Determine the [X, Y] coordinate at the center of the cell enclosing the given text.  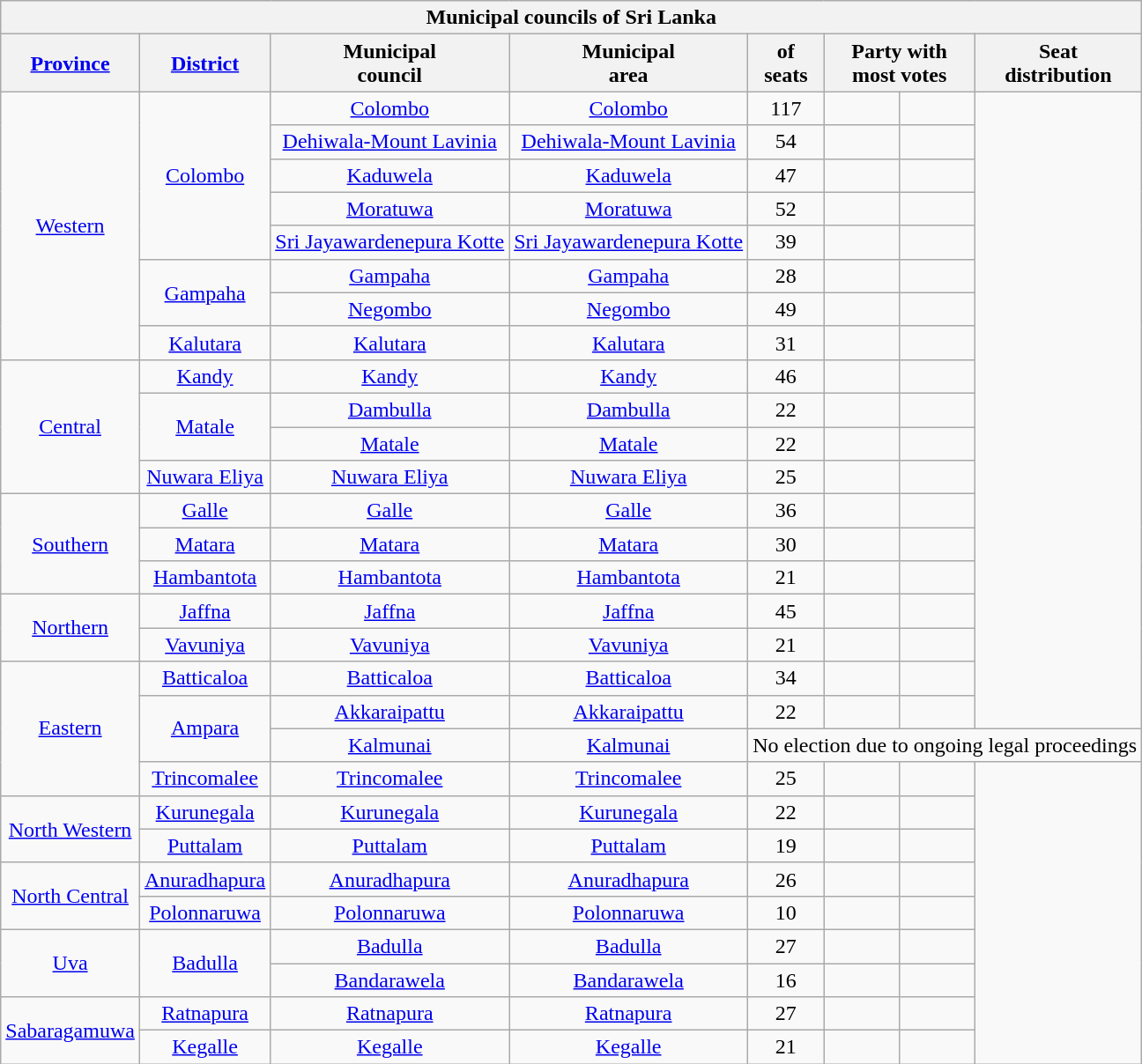
117 [786, 108]
Party withmost votes [899, 63]
45 [786, 611]
49 [786, 309]
10 [786, 913]
ofseats [786, 63]
Province [70, 63]
Central [70, 426]
Northern [70, 628]
46 [786, 376]
Sabaragamuwa [70, 1031]
Municipalcouncil [389, 63]
26 [786, 879]
North Central [70, 896]
19 [786, 846]
52 [786, 209]
Municipalarea [629, 63]
Ampara [204, 728]
31 [786, 343]
North Western [70, 829]
Southern [70, 544]
39 [786, 242]
28 [786, 276]
Municipal councils of Sri Lanka [571, 18]
54 [786, 142]
Seatdistribution [1057, 63]
Eastern [70, 728]
Uva [70, 963]
47 [786, 175]
36 [786, 511]
16 [786, 980]
No election due to ongoing legal proceedings [945, 745]
34 [786, 678]
30 [786, 544]
District [204, 63]
Western [70, 225]
